Determine the (X, Y) coordinate at the center of the cell enclosing the given text.  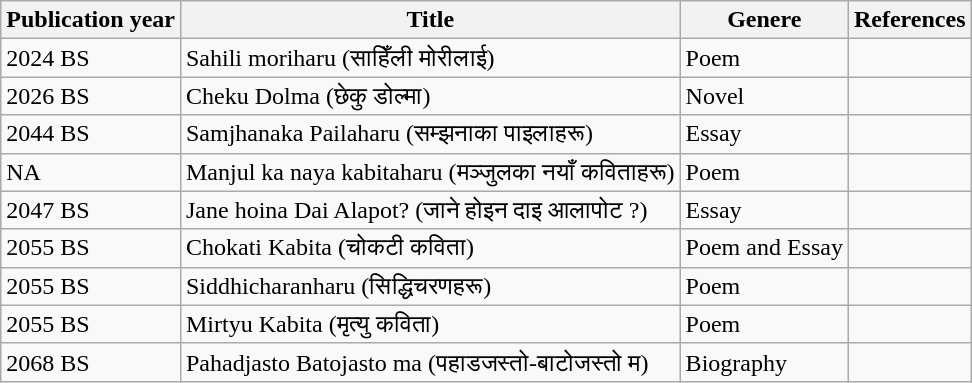
Biography (764, 362)
Title (430, 20)
Novel (764, 96)
Siddhicharanharu (सिद्धिचरणहरू) (430, 286)
Publication year (91, 20)
Cheku Dolma (छेकु डोल्मा) (430, 96)
Sahili moriharu (साहिँली मोरीलाई) (430, 58)
Poem and Essay (764, 248)
2047 BS (91, 210)
2044 BS (91, 134)
2024 BS (91, 58)
Chokati Kabita (चोकटी कविता) (430, 248)
Jane hoina Dai Alapot? (जाने होइन दाइ आलापोट ?) (430, 210)
Samjhanaka Pailaharu (सम्झनाका पाइलाहरू) (430, 134)
NA (91, 172)
Mirtyu Kabita (मृत्यु कविता) (430, 324)
Pahadjasto Batojasto ma (पहाडजस्तो-बाटोजस्तो म) (430, 362)
Manjul ka naya kabitaharu (मञ्जुलका नयाँ कविताहरू) (430, 172)
Genere (764, 20)
2026 BS (91, 96)
References (910, 20)
2068 BS (91, 362)
